Search for the cell housing the specified text and yield its [x, y] center coordinate. 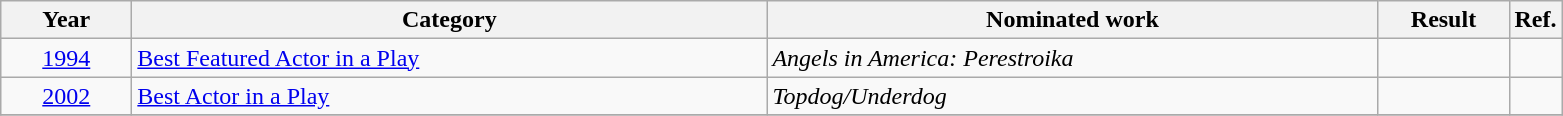
Topdog/Underdog [1072, 96]
2002 [66, 96]
Category [450, 20]
Ref. [1536, 20]
Best Actor in a Play [450, 96]
Nominated work [1072, 20]
Year [66, 20]
1994 [66, 58]
Angels in America: Perestroika [1072, 58]
Result [1444, 20]
Best Featured Actor in a Play [450, 58]
